Detect which cell encompasses the target text, then output its [X, Y] center coordinate. 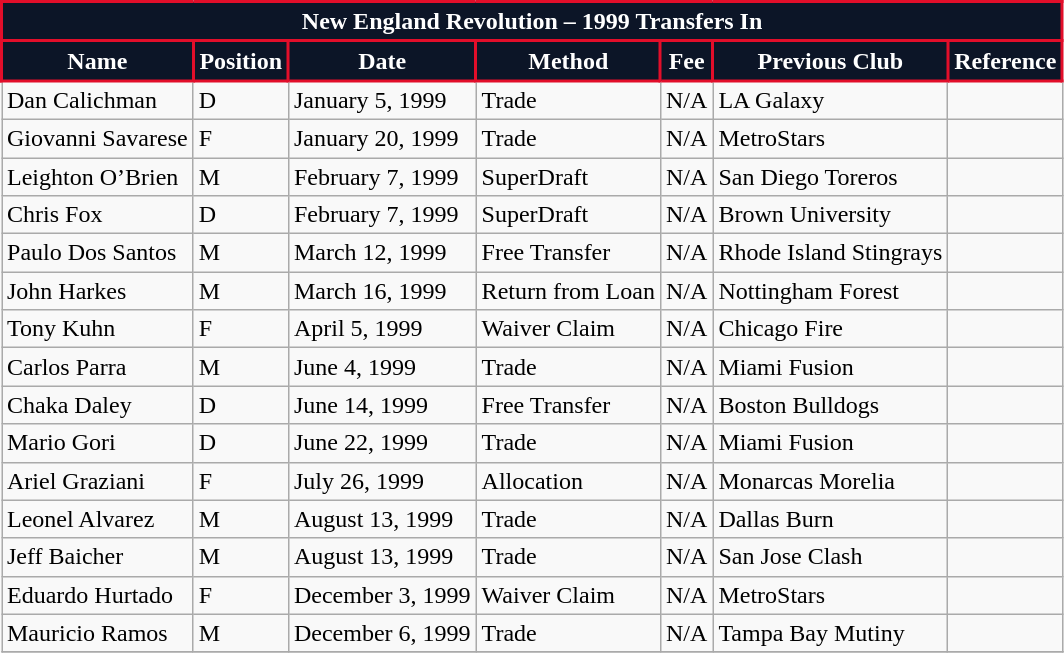
Brown University [830, 215]
Reference [1006, 61]
March 12, 1999 [382, 253]
Mario Gori [98, 443]
Monarcas Morelia [830, 481]
John Harkes [98, 291]
Position [240, 61]
Previous Club [830, 61]
Nottingham Forest [830, 291]
LA Galaxy [830, 100]
Jeff Baicher [98, 557]
June 22, 1999 [382, 443]
January 5, 1999 [382, 100]
December 3, 1999 [382, 595]
Date [382, 61]
Name [98, 61]
Paulo Dos Santos [98, 253]
Mauricio Ramos [98, 633]
Rhode Island Stingrays [830, 253]
January 20, 1999 [382, 138]
Allocation [568, 481]
Chicago Fire [830, 329]
Dan Calichman [98, 100]
Leonel Alvarez [98, 519]
April 5, 1999 [382, 329]
Chris Fox [98, 215]
Method [568, 61]
Chaka Daley [98, 405]
Dallas Burn [830, 519]
Ariel Graziani [98, 481]
July 26, 1999 [382, 481]
Return from Loan [568, 291]
March 16, 1999 [382, 291]
Carlos Parra [98, 367]
Leighton O’Brien [98, 177]
San Jose Clash [830, 557]
Tampa Bay Mutiny [830, 633]
December 6, 1999 [382, 633]
Fee [686, 61]
Tony Kuhn [98, 329]
Eduardo Hurtado [98, 595]
June 14, 1999 [382, 405]
San Diego Toreros [830, 177]
June 4, 1999 [382, 367]
New England Revolution – 1999 Transfers In [532, 22]
Giovanni Savarese [98, 138]
Boston Bulldogs [830, 405]
